Identify which cell holds the provided text, then report its [x, y] central coordinate. 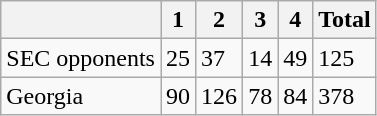
Georgia [81, 96]
126 [220, 96]
90 [178, 96]
25 [178, 58]
SEC opponents [81, 58]
2 [220, 20]
78 [260, 96]
4 [296, 20]
14 [260, 58]
49 [296, 58]
3 [260, 20]
84 [296, 96]
1 [178, 20]
Total [345, 20]
37 [220, 58]
125 [345, 58]
378 [345, 96]
